Provide the (X, Y) coordinate of the cell's center where the given text is located.  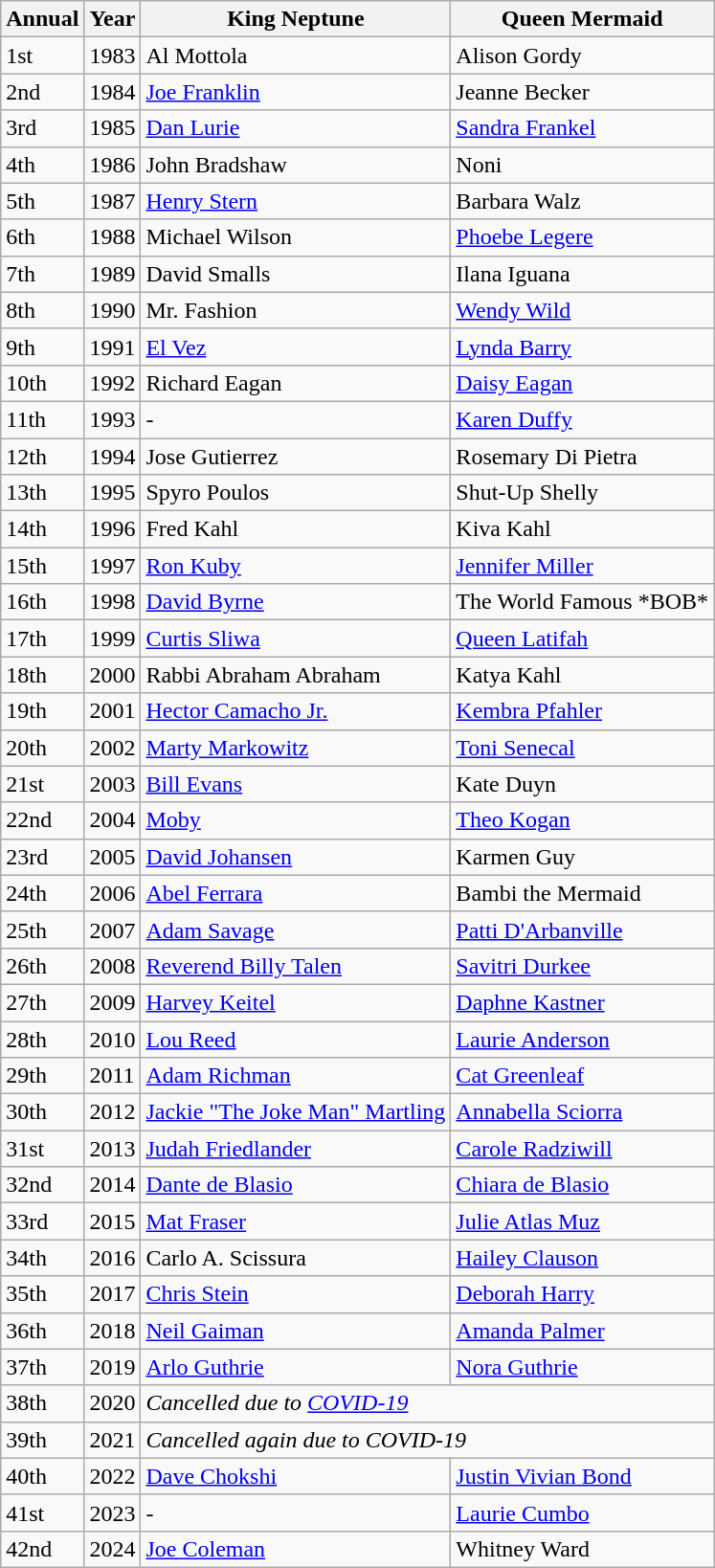
1985 (113, 128)
Dave Chokshi (296, 1476)
16th (42, 602)
1984 (113, 92)
2009 (113, 1002)
Cancelled again due to COVID-19 (427, 1440)
1988 (113, 237)
Jeanne Becker (582, 92)
14th (42, 529)
Dan Lurie (296, 128)
Alison Gordy (582, 56)
Savitri Durkee (582, 966)
Phoebe Legere (582, 237)
Bill Evans (296, 784)
King Neptune (296, 19)
2020 (113, 1403)
Carlo A. Scissura (296, 1258)
Arlo Guthrie (296, 1367)
2012 (113, 1112)
Amanda Palmer (582, 1331)
Queen Mermaid (582, 19)
19th (42, 711)
2019 (113, 1367)
El Vez (296, 347)
4th (42, 165)
2000 (113, 675)
Spyro Poulos (296, 493)
Rabbi Abraham Abraham (296, 675)
Ron Kuby (296, 566)
Daisy Eagan (582, 383)
Mat Fraser (296, 1221)
Kate Duyn (582, 784)
Judah Friedlander (296, 1149)
33rd (42, 1221)
2014 (113, 1185)
Carole Radziwill (582, 1149)
Joe Coleman (296, 1549)
2002 (113, 748)
Moby (296, 820)
David Byrne (296, 602)
Lynda Barry (582, 347)
2006 (113, 893)
2007 (113, 930)
Marty Markowitz (296, 748)
Kembra Pfahler (582, 711)
Cat Greenleaf (582, 1076)
1987 (113, 201)
2018 (113, 1331)
Wendy Wild (582, 310)
Jackie "The Joke Man" Martling (296, 1112)
38th (42, 1403)
8th (42, 310)
40th (42, 1476)
Daphne Kastner (582, 1002)
27th (42, 1002)
1st (42, 56)
Queen Latifah (582, 638)
Hailey Clauson (582, 1258)
2nd (42, 92)
Theo Kogan (582, 820)
1989 (113, 274)
2010 (113, 1039)
Chiara de Blasio (582, 1185)
1997 (113, 566)
Nora Guthrie (582, 1367)
Rosemary Di Pietra (582, 457)
Bambi the Mermaid (582, 893)
2003 (113, 784)
41st (42, 1512)
Deborah Harry (582, 1294)
Michael Wilson (296, 237)
29th (42, 1076)
2001 (113, 711)
Al Mottola (296, 56)
Dante de Blasio (296, 1185)
1993 (113, 419)
24th (42, 893)
1990 (113, 310)
36th (42, 1331)
20th (42, 748)
22nd (42, 820)
2022 (113, 1476)
Barbara Walz (582, 201)
2021 (113, 1440)
1996 (113, 529)
Lou Reed (296, 1039)
Year (113, 19)
34th (42, 1258)
28th (42, 1039)
Harvey Keitel (296, 1002)
1983 (113, 56)
39th (42, 1440)
Reverend Billy Talen (296, 966)
Karen Duffy (582, 419)
Julie Atlas Muz (582, 1221)
2005 (113, 857)
30th (42, 1112)
The World Famous *BOB* (582, 602)
2008 (113, 966)
Abel Ferrara (296, 893)
David Smalls (296, 274)
Laurie Cumbo (582, 1512)
2016 (113, 1258)
18th (42, 675)
Joe Franklin (296, 92)
15th (42, 566)
17th (42, 638)
2013 (113, 1149)
26th (42, 966)
1995 (113, 493)
Jose Gutierrez (296, 457)
Annabella Sciorra (582, 1112)
2004 (113, 820)
1992 (113, 383)
2017 (113, 1294)
2023 (113, 1512)
37th (42, 1367)
1998 (113, 602)
2011 (113, 1076)
Sandra Frankel (582, 128)
Ilana Iguana (582, 274)
32nd (42, 1185)
9th (42, 347)
Annual (42, 19)
42nd (42, 1549)
35th (42, 1294)
3rd (42, 128)
Katya Kahl (582, 675)
Karmen Guy (582, 857)
Curtis Sliwa (296, 638)
23rd (42, 857)
Hector Camacho Jr. (296, 711)
25th (42, 930)
5th (42, 201)
Laurie Anderson (582, 1039)
Chris Stein (296, 1294)
Neil Gaiman (296, 1331)
John Bradshaw (296, 165)
Adam Savage (296, 930)
Justin Vivian Bond (582, 1476)
Jennifer Miller (582, 566)
Noni (582, 165)
7th (42, 274)
Patti D'Arbanville (582, 930)
Whitney Ward (582, 1549)
11th (42, 419)
10th (42, 383)
1999 (113, 638)
Adam Richman (296, 1076)
David Johansen (296, 857)
Shut-Up Shelly (582, 493)
Toni Senecal (582, 748)
Mr. Fashion (296, 310)
6th (42, 237)
12th (42, 457)
1991 (113, 347)
1986 (113, 165)
Cancelled due to COVID-19 (427, 1403)
1994 (113, 457)
21st (42, 784)
Richard Eagan (296, 383)
Henry Stern (296, 201)
Kiva Kahl (582, 529)
2024 (113, 1549)
31st (42, 1149)
2015 (113, 1221)
Fred Kahl (296, 529)
13th (42, 493)
